Return (X, Y) of the center of cell containing provided text 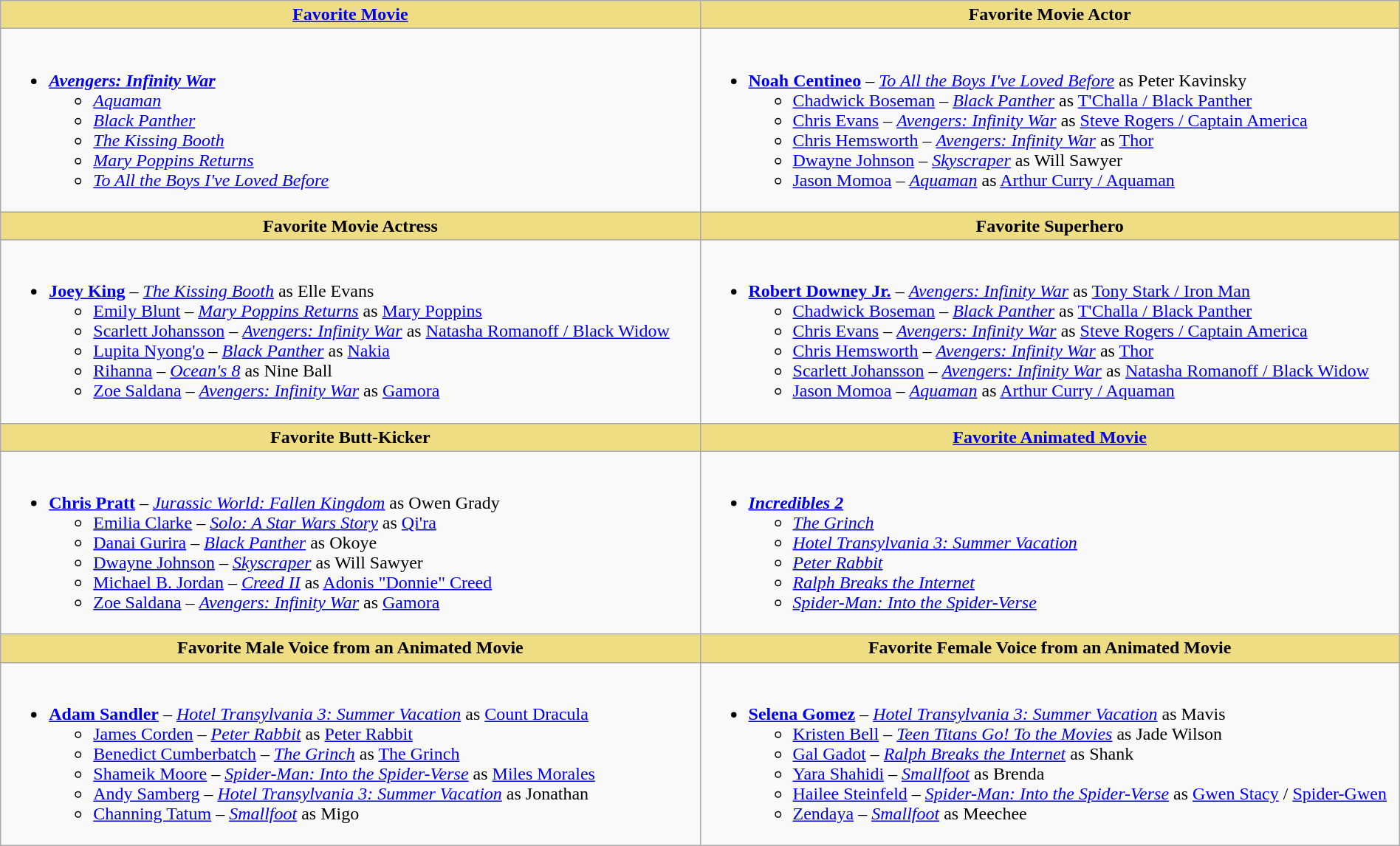
Favorite Superhero (1050, 226)
Favorite Animated Movie (1050, 437)
Avengers: Infinity WarAquamanBlack PantherThe Kissing BoothMary Poppins ReturnsTo All the Boys I've Loved Before (350, 120)
Favorite Male Voice from an Animated Movie (350, 648)
Favorite Butt-Kicker (350, 437)
Favorite Movie (350, 15)
Incredibles 2The GrinchHotel Transylvania 3: Summer VacationPeter RabbitRalph Breaks the InternetSpider-Man: Into the Spider-Verse (1050, 543)
Favorite Movie Actress (350, 226)
Favorite Female Voice from an Animated Movie (1050, 648)
Favorite Movie Actor (1050, 15)
